Detect which cell encompasses the target text, then output its (x, y) center coordinate. 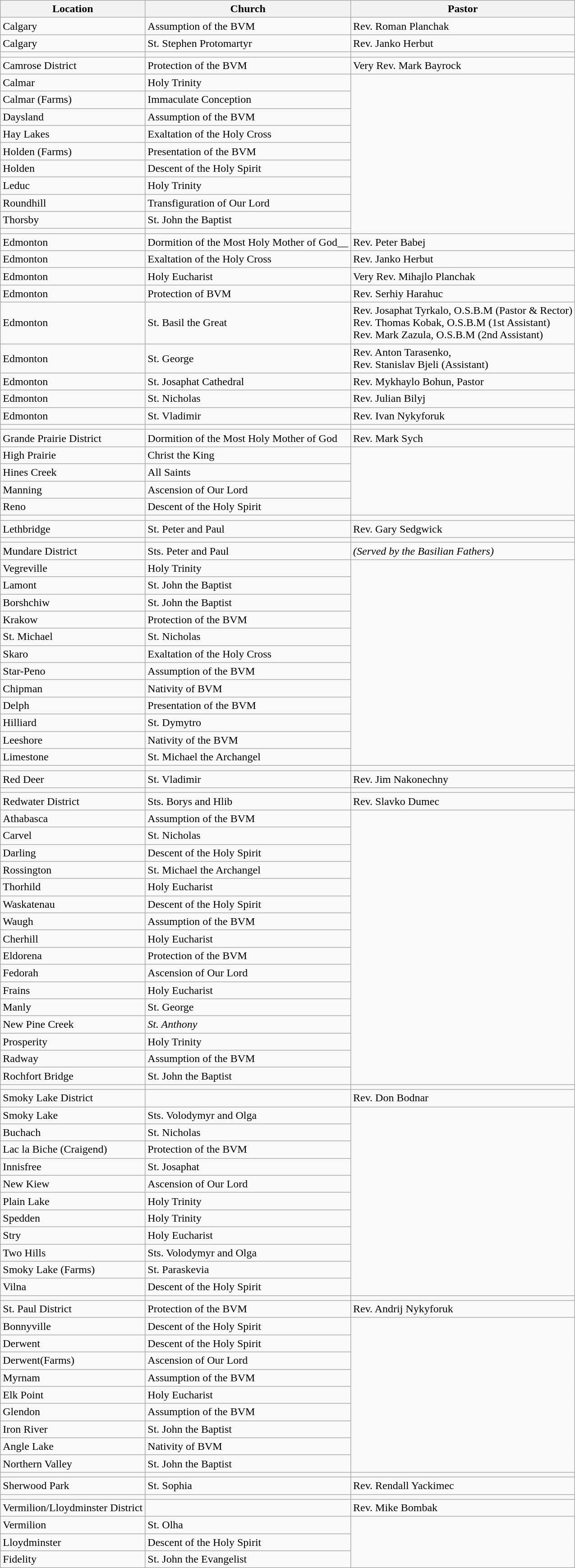
Angle Lake (73, 1446)
Buchach (73, 1132)
New Pine Creek (73, 1025)
New Kiew (73, 1184)
Rev. Gary Sedgwick (463, 529)
Protection of BVM (248, 294)
Plain Lake (73, 1201)
Star-Peno (73, 671)
St. Dymytro (248, 722)
Borshchiw (73, 602)
Rev. Slavko Dumec (463, 801)
St. Peter and Paul (248, 529)
Radway (73, 1059)
St. Josaphat Cathedral (248, 382)
Derwent(Farms) (73, 1361)
Grande Prairie District (73, 438)
Carvel (73, 836)
Iron River (73, 1429)
Prosperity (73, 1042)
Pastor (463, 9)
Two Hills (73, 1252)
Innisfree (73, 1167)
Fedorah (73, 973)
Mundare District (73, 551)
Rev. Josaphat Tyrkalo, O.S.B.M (Pastor & Rector)Rev. Thomas Kobak, O.S.B.M (1st Assistant)Rev. Mark Zazula, O.S.B.M (2nd Assistant) (463, 323)
Manly (73, 1007)
High Prairie (73, 455)
Stry (73, 1235)
Eldorena (73, 956)
Hilliard (73, 722)
St. John the Evangelist (248, 1559)
Rev. Serhiy Harahuc (463, 294)
Lloydminster (73, 1542)
Roundhill (73, 202)
Cherhill (73, 938)
Rev. Mark Sych (463, 438)
Church (248, 9)
Calmar (73, 83)
Frains (73, 990)
Camrose District (73, 65)
Athabasca (73, 818)
St. Stephen Protomartyr (248, 43)
Vermilion/Lloydminster District (73, 1508)
Rev. Anton Tarasenko,Rev. Stanislav Bjeli (Assistant) (463, 358)
Dormition of the Most Holy Mother of God (248, 438)
Northern Valley (73, 1463)
Dormition of the Most Holy Mother of God__ (248, 242)
St. Olha (248, 1525)
St. Sophia (248, 1485)
Manning (73, 489)
Smoky Lake (73, 1115)
Very Rev. Mihajlo Planchak (463, 276)
Redwater District (73, 801)
Rev. Jim Nakonechny (463, 779)
St. Paul District (73, 1309)
Leduc (73, 185)
St. Anthony (248, 1025)
Waugh (73, 921)
Rochfort Bridge (73, 1076)
Vegreville (73, 568)
Hay Lakes (73, 134)
Fidelity (73, 1559)
Holden (73, 168)
Lac la Biche (Craigend) (73, 1150)
St. Basil the Great (248, 323)
Nativity of the BVM (248, 740)
Rev. Don Bodnar (463, 1098)
All Saints (248, 472)
Vilna (73, 1287)
Thorsby (73, 220)
Rev. Andrij Nykyforuk (463, 1309)
Rev. Roman Planchak (463, 26)
Chipman (73, 688)
Sherwood Park (73, 1485)
Sts. Peter and Paul (248, 551)
Limestone (73, 757)
Rev. Mike Bombak (463, 1508)
Hines Creek (73, 472)
Waskatenau (73, 904)
Very Rev. Mark Bayrock (463, 65)
Leeshore (73, 740)
Bonnyville (73, 1326)
Skaro (73, 654)
Myrnam (73, 1378)
Thorhild (73, 887)
Vermilion (73, 1525)
Smoky Lake (Farms) (73, 1270)
Rossington (73, 870)
Lamont (73, 585)
(Served by the Basilian Fathers) (463, 551)
Spedden (73, 1218)
Derwent (73, 1343)
St. Michael (73, 637)
Krakow (73, 620)
Reno (73, 507)
Glendon (73, 1412)
St. Paraskevia (248, 1270)
Elk Point (73, 1395)
St. Josaphat (248, 1167)
Delph (73, 705)
Sts. Borys and Hlib (248, 801)
Transfiguration of Our Lord (248, 202)
Rev. Mykhaylo Bohun, Pastor (463, 382)
Rev. Rendall Yackimec (463, 1485)
Immaculate Conception (248, 100)
Calmar (Farms) (73, 100)
Smoky Lake District (73, 1098)
Lethbridge (73, 529)
Holden (Farms) (73, 151)
Daysland (73, 117)
Christ the King (248, 455)
Darling (73, 853)
Rev. Julian Bilyj (463, 399)
Location (73, 9)
Red Deer (73, 779)
Rev. Peter Babej (463, 242)
Rev. Ivan Nykyforuk (463, 416)
